Detect which cell encompasses the target text, then output its [X, Y] center coordinate. 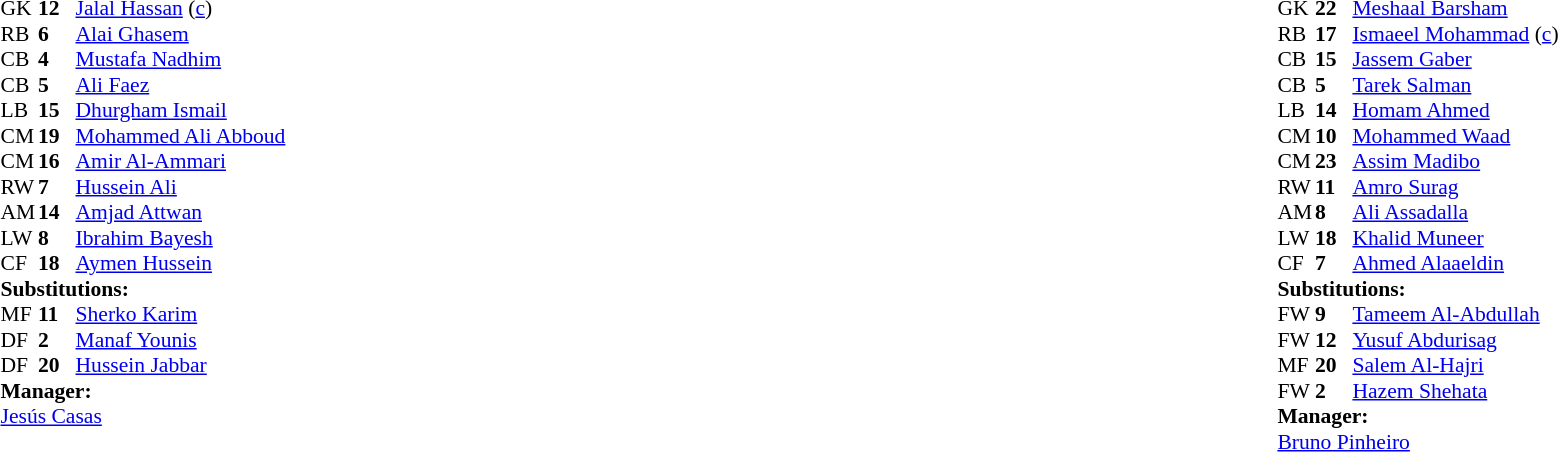
Ismaeel Mohammad (c) [1455, 34]
Ali Faez [181, 85]
Mohammed Waad [1455, 136]
Aymen Hussein [181, 263]
Mustafa Nadhim [181, 59]
Jesús Casas [142, 417]
Khalid Muneer [1455, 238]
Tarek Salman [1455, 85]
Dhurgham Ismail [181, 111]
Amjad Attwan [181, 213]
Amro Surag [1455, 187]
Manaf Younis [181, 340]
Alai Ghasem [181, 34]
16 [57, 161]
Ahmed Alaaeldin [1455, 263]
Hazem Shehata [1455, 391]
12 [1334, 340]
6 [57, 34]
Jassem Gaber [1455, 59]
Salem Al-Hajri [1455, 365]
Yusuf Abdurisag [1455, 340]
Mohammed Ali Abboud [181, 136]
Tameem Al-Abdullah [1455, 315]
17 [1334, 34]
10 [1334, 136]
Amir Al-Ammari [181, 161]
Sherko Karim [181, 315]
19 [57, 136]
Hussein Jabbar [181, 365]
23 [1334, 161]
Hussein Ali [181, 187]
4 [57, 59]
Assim Madibo [1455, 161]
Homam Ahmed [1455, 111]
Ali Assadalla [1455, 213]
9 [1334, 315]
Ibrahim Bayesh [181, 238]
